Extract the (X, Y) coordinate from the center of the cell holding the provided text.  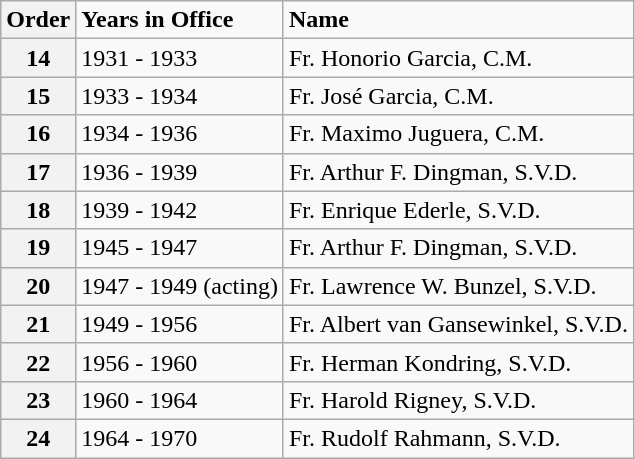
16 (38, 134)
14 (38, 58)
1947 - 1949 (acting) (180, 286)
Fr. Albert van Gansewinkel, S.V.D. (458, 324)
1956 - 1960 (180, 362)
18 (38, 210)
Fr. Rudolf Rahmann, S.V.D. (458, 438)
1945 - 1947 (180, 248)
21 (38, 324)
1936 - 1939 (180, 172)
Fr. Herman Kondring, S.V.D. (458, 362)
1964 - 1970 (180, 438)
Fr. Lawrence W. Bunzel, S.V.D. (458, 286)
17 (38, 172)
24 (38, 438)
Fr. Enrique Ederle, S.V.D. (458, 210)
Fr. Maximo Juguera, C.M. (458, 134)
Fr. Harold Rigney, S.V.D. (458, 400)
1949 - 1956 (180, 324)
Years in Office (180, 20)
1933 - 1934 (180, 96)
15 (38, 96)
1931 - 1933 (180, 58)
19 (38, 248)
22 (38, 362)
1934 - 1936 (180, 134)
23 (38, 400)
Name (458, 20)
1939 - 1942 (180, 210)
Order (38, 20)
20 (38, 286)
Fr. Honorio Garcia, C.M. (458, 58)
Fr. José Garcia, C.M. (458, 96)
1960 - 1964 (180, 400)
